Capture the cell that displays the provided text and extract its [x, y] central coordinate. 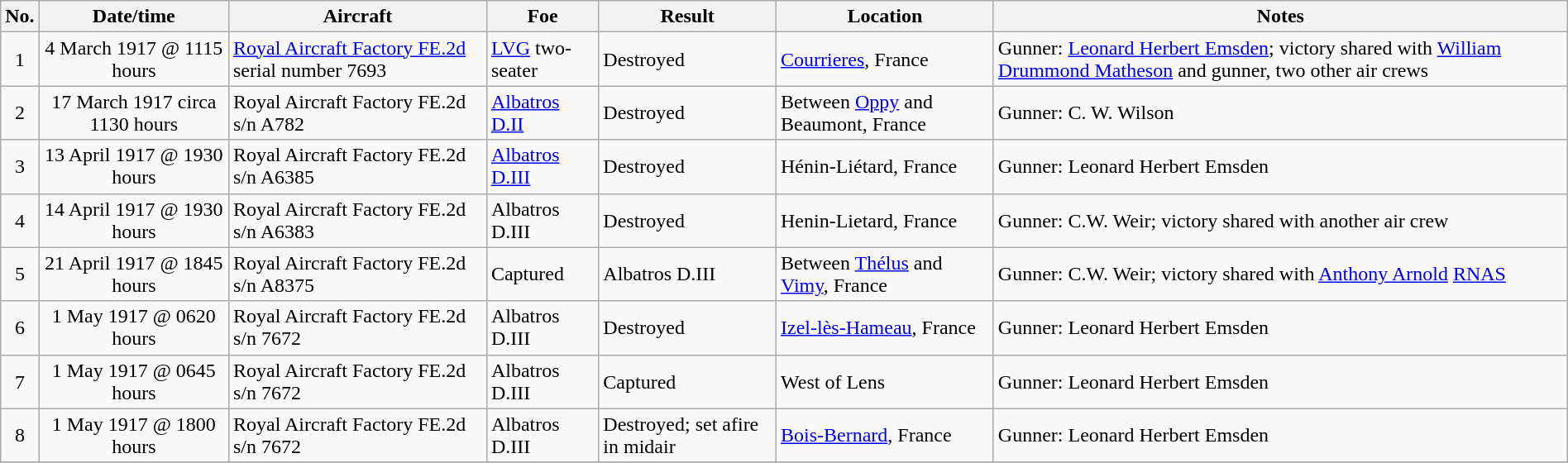
Royal Aircraft Factory FE.2d s/n A6383 [357, 220]
Izel-lès-Hameau, France [885, 327]
2 [20, 112]
1 May 1917 @ 1800 hours [134, 435]
Royal Aircraft Factory FE.2d s/n A782 [357, 112]
Between Thélus and Vimy, France [885, 274]
Between Oppy and Beaumont, France [885, 112]
No. [20, 17]
Royal Aircraft Factory FE.2d serial number 7693 [357, 60]
4 [20, 220]
Courrieres, France [885, 60]
Hénin-Liétard, France [885, 167]
Gunner: C.W. Weir; victory shared with another air crew [1280, 220]
Henin-Lietard, France [885, 220]
Result [688, 17]
1 May 1917 @ 0645 hours [134, 382]
Royal Aircraft Factory FE.2d s/n A6385 [357, 167]
5 [20, 274]
13 April 1917 @ 1930 hours [134, 167]
3 [20, 167]
Notes [1280, 17]
Gunner: Leonard Herbert Emsden; victory shared with William Drummond Matheson and gunner, two other air crews [1280, 60]
LVG two-seater [543, 60]
Bois-Bernard, France [885, 435]
Royal Aircraft Factory FE.2d s/n A8375 [357, 274]
Location [885, 17]
Gunner: C.W. Weir; victory shared with Anthony Arnold RNAS [1280, 274]
4 March 1917 @ 1115 hours [134, 60]
14 April 1917 @ 1930 hours [134, 220]
21 April 1917 @ 1845 hours [134, 274]
Foe [543, 17]
1 May 1917 @ 0620 hours [134, 327]
17 March 1917 circa 1130 hours [134, 112]
Albatros D.II [543, 112]
Gunner: C. W. Wilson [1280, 112]
7 [20, 382]
Destroyed; set afire in midair [688, 435]
Aircraft [357, 17]
8 [20, 435]
1 [20, 60]
Date/time [134, 17]
West of Lens [885, 382]
6 [20, 327]
